Scan for the cell matching the given text and deliver its (X, Y) coordinate at center. 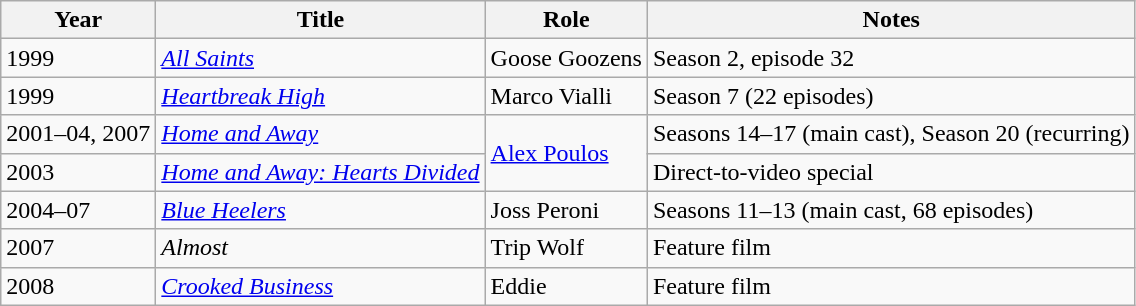
Home and Away (320, 134)
2001–04, 2007 (78, 134)
Year (78, 20)
Blue Heelers (320, 210)
Joss Peroni (566, 210)
2003 (78, 172)
Notes (891, 20)
Alex Poulos (566, 153)
Season 2, episode 32 (891, 58)
Role (566, 20)
Eddie (566, 286)
Almost (320, 248)
Home and Away: Hearts Divided (320, 172)
Trip Wolf (566, 248)
Goose Goozens (566, 58)
2007 (78, 248)
Marco Vialli (566, 96)
Title (320, 20)
Crooked Business (320, 286)
Direct-to-video special (891, 172)
Season 7 (22 episodes) (891, 96)
All Saints (320, 58)
Seasons 11–13 (main cast, 68 episodes) (891, 210)
Seasons 14–17 (main cast), Season 20 (recurring) (891, 134)
2004–07 (78, 210)
Heartbreak High (320, 96)
2008 (78, 286)
